Locate the cell with the specified text and output its [X, Y] center coordinate. 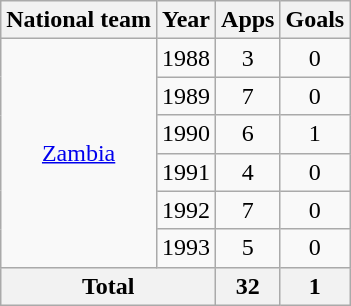
32 [248, 286]
1992 [186, 210]
1989 [186, 96]
Total [108, 286]
Apps [248, 20]
6 [248, 134]
Zambia [79, 153]
1993 [186, 248]
4 [248, 172]
1990 [186, 134]
National team [79, 20]
Year [186, 20]
Goals [315, 20]
1988 [186, 58]
5 [248, 248]
1991 [186, 172]
3 [248, 58]
